Detect which cell encompasses the target text, then output its [x, y] center coordinate. 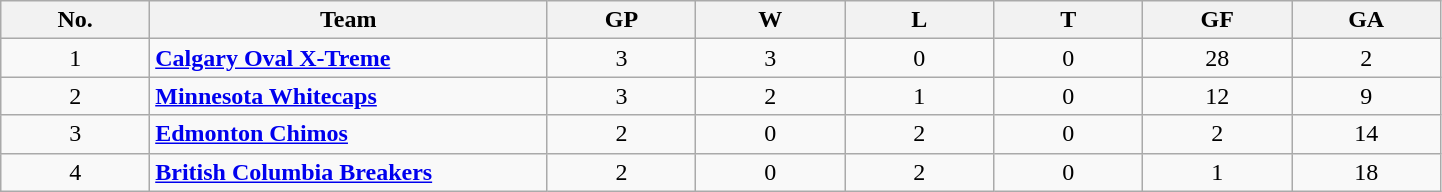
No. [76, 20]
12 [1218, 96]
Minnesota Whitecaps [348, 96]
14 [1366, 134]
British Columbia Breakers [348, 172]
Team [348, 20]
GF [1218, 20]
Edmonton Chimos [348, 134]
W [770, 20]
9 [1366, 96]
Calgary Oval X-Treme [348, 58]
28 [1218, 58]
L [920, 20]
GA [1366, 20]
4 [76, 172]
18 [1366, 172]
GP [622, 20]
T [1068, 20]
